Determine the [x, y] coordinate at the center of the cell enclosing the given text.  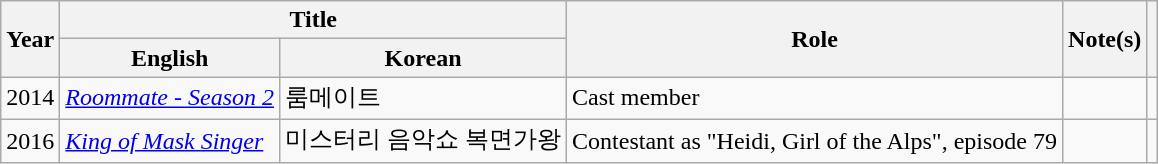
2016 [30, 140]
2014 [30, 98]
미스터리 음악쇼 복면가왕 [424, 140]
English [170, 58]
Note(s) [1105, 39]
Contestant as "Heidi, Girl of the Alps", episode 79 [815, 140]
Cast member [815, 98]
King of Mask Singer [170, 140]
Korean [424, 58]
룸메이트 [424, 98]
Role [815, 39]
Roommate - Season 2 [170, 98]
Title [314, 20]
Year [30, 39]
